Extract the (X, Y) coordinate from the center of the cell holding the provided text.  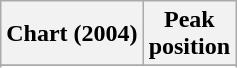
Peakposition (189, 34)
Chart (2004) (72, 34)
